Locate the cell with the specified text and output its [X, Y] center coordinate. 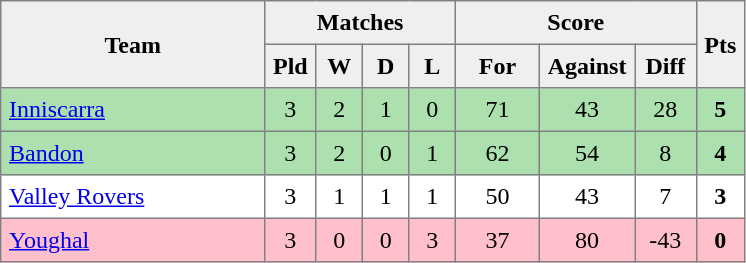
28 [666, 110]
Inniscarra [133, 110]
For [497, 66]
Team [133, 44]
Bandon [133, 153]
7 [666, 197]
Score [576, 23]
Pts [720, 44]
Diff [666, 66]
8 [666, 153]
D [385, 66]
54 [586, 153]
Youghal [133, 240]
-43 [666, 240]
80 [586, 240]
62 [497, 153]
L [432, 66]
71 [497, 110]
Against [586, 66]
4 [720, 153]
Matches [360, 23]
50 [497, 197]
W [339, 66]
Valley Rovers [133, 197]
37 [497, 240]
5 [720, 110]
Pld [290, 66]
